Scan for the cell matching the given text and deliver its [X, Y] coordinate at center. 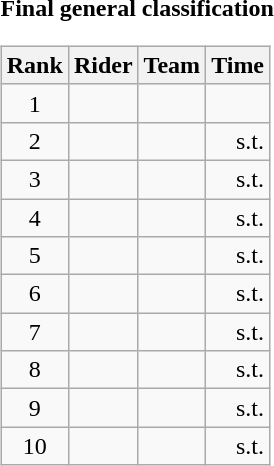
7 [34, 332]
2 [34, 141]
Rider [103, 65]
8 [34, 370]
3 [34, 179]
9 [34, 408]
6 [34, 294]
4 [34, 217]
5 [34, 256]
1 [34, 103]
10 [34, 446]
Time [238, 65]
Team [172, 65]
Rank [34, 65]
